Pinpoint the cell where the given text exists, returning its [X, Y] midpoint coordinate. 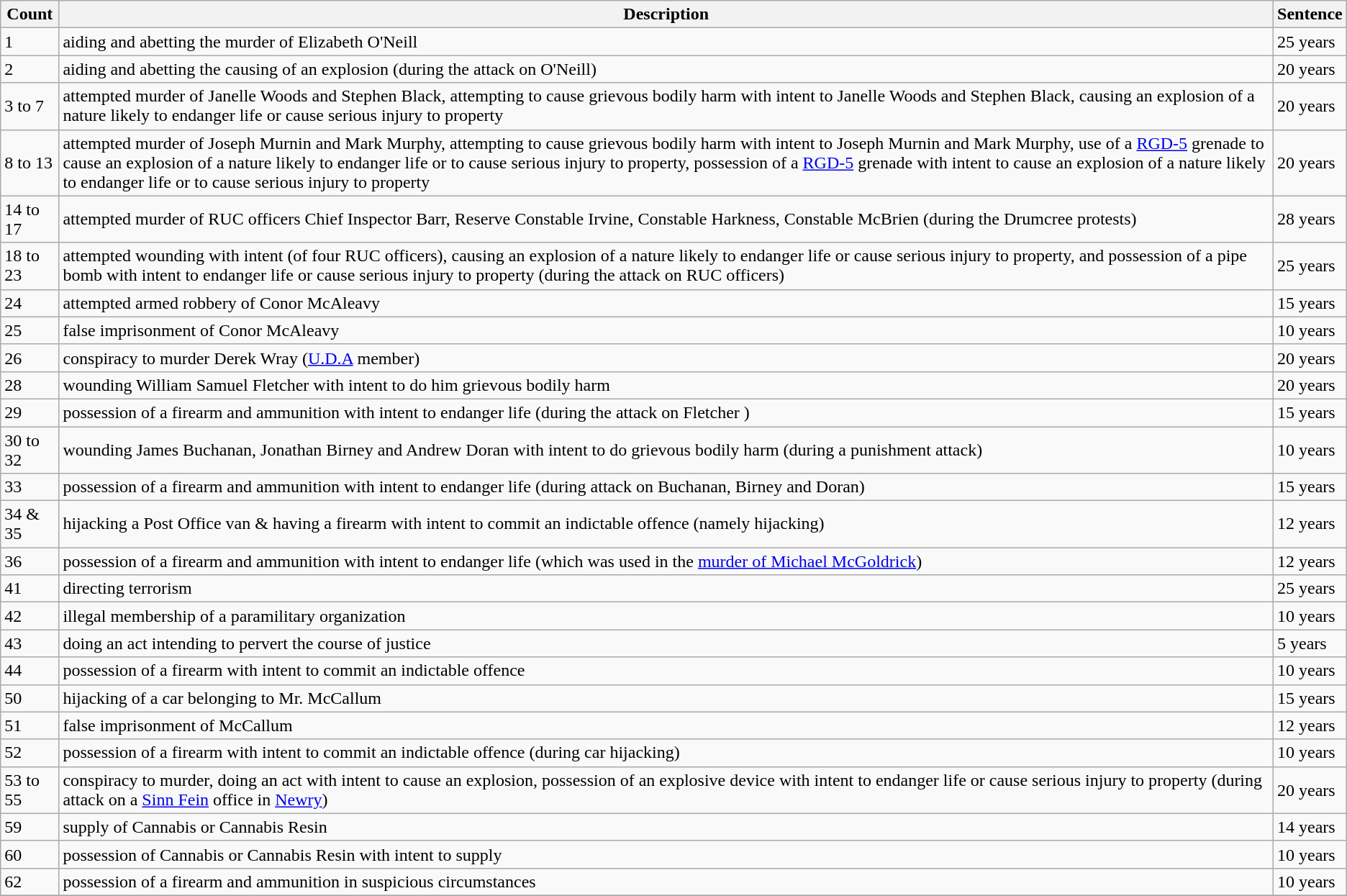
18 to 23 [30, 266]
supply of Cannabis or Cannabis Resin [666, 827]
possession of a firearm and ammunition with intent to endanger life (which was used in the murder of Michael McGoldrick) [666, 561]
wounding William Samuel Fletcher with intent to do him grievous bodily harm [666, 385]
possession of a firearm and ammunition with intent to endanger life (during the attack on Fletcher ) [666, 412]
3 to 7 [30, 107]
51 [30, 725]
illegal membership of a paramilitary organization [666, 616]
hijacking a Post Office van & having a firearm with intent to commit an indictable offence (namely hijacking) [666, 524]
2 [30, 69]
25 [30, 330]
14 years [1310, 827]
possession of Cannabis or Cannabis Resin with intent to supply [666, 854]
Count [30, 14]
33 [30, 487]
34 & 35 [30, 524]
wounding James Buchanan, Jonathan Birney and Andrew Doran with intent to do grievous bodily harm (during a punishment attack) [666, 449]
false imprisonment of Conor McAleavy [666, 330]
50 [30, 698]
44 [30, 671]
30 to 32 [30, 449]
Description [666, 14]
doing an act intending to pervert the course of justice [666, 643]
42 [30, 616]
62 [30, 882]
hijacking of a car belonging to Mr. McCallum [666, 698]
possession of a firearm and ammunition with intent to endanger life (during attack on Buchanan, Birney and Doran) [666, 487]
41 [30, 589]
directing terrorism [666, 589]
1 [30, 42]
52 [30, 753]
29 [30, 412]
possession of a firearm with intent to commit an indictable offence [666, 671]
36 [30, 561]
Sentence [1310, 14]
8 to 13 [30, 163]
59 [30, 827]
24 [30, 303]
possession of a firearm and ammunition in suspicious circumstances [666, 882]
attempted murder of RUC officers Chief Inspector Barr, Reserve Constable Irvine, Constable Harkness, Constable McBrien (during the Drumcree protests) [666, 219]
60 [30, 854]
26 [30, 358]
28 [30, 385]
false imprisonment of McCallum [666, 725]
53 to 55 [30, 790]
43 [30, 643]
conspiracy to murder Derek Wray (U.D.A member) [666, 358]
aiding and abetting the causing of an explosion (during the attack on O'Neill) [666, 69]
5 years [1310, 643]
14 to 17 [30, 219]
possession of a firearm with intent to commit an indictable offence (during car hijacking) [666, 753]
aiding and abetting the murder of Elizabeth O'Neill [666, 42]
28 years [1310, 219]
attempted armed robbery of Conor McAleavy [666, 303]
